Provide the (x, y) coordinate of the cell's center where the given text is located.  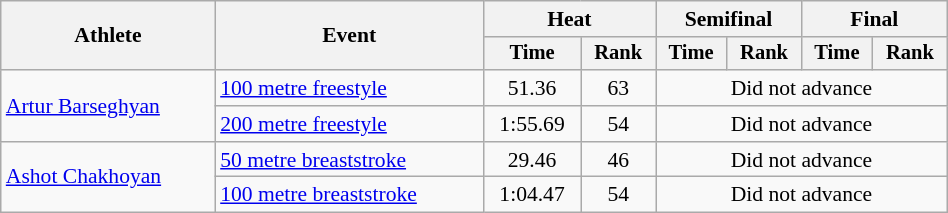
46 (618, 160)
51.36 (532, 88)
50 metre breaststroke (349, 160)
Event (349, 36)
29.46 (532, 160)
Heat (569, 19)
100 metre breaststroke (349, 195)
63 (618, 88)
100 metre freestyle (349, 88)
Semifinal (729, 19)
1:04.47 (532, 195)
Final (874, 19)
Ashot Chakhoyan (108, 178)
200 metre freestyle (349, 124)
Athlete (108, 36)
Artur Barseghyan (108, 106)
1:55.69 (532, 124)
